Locate the cell with the specified text and output its [x, y] center coordinate. 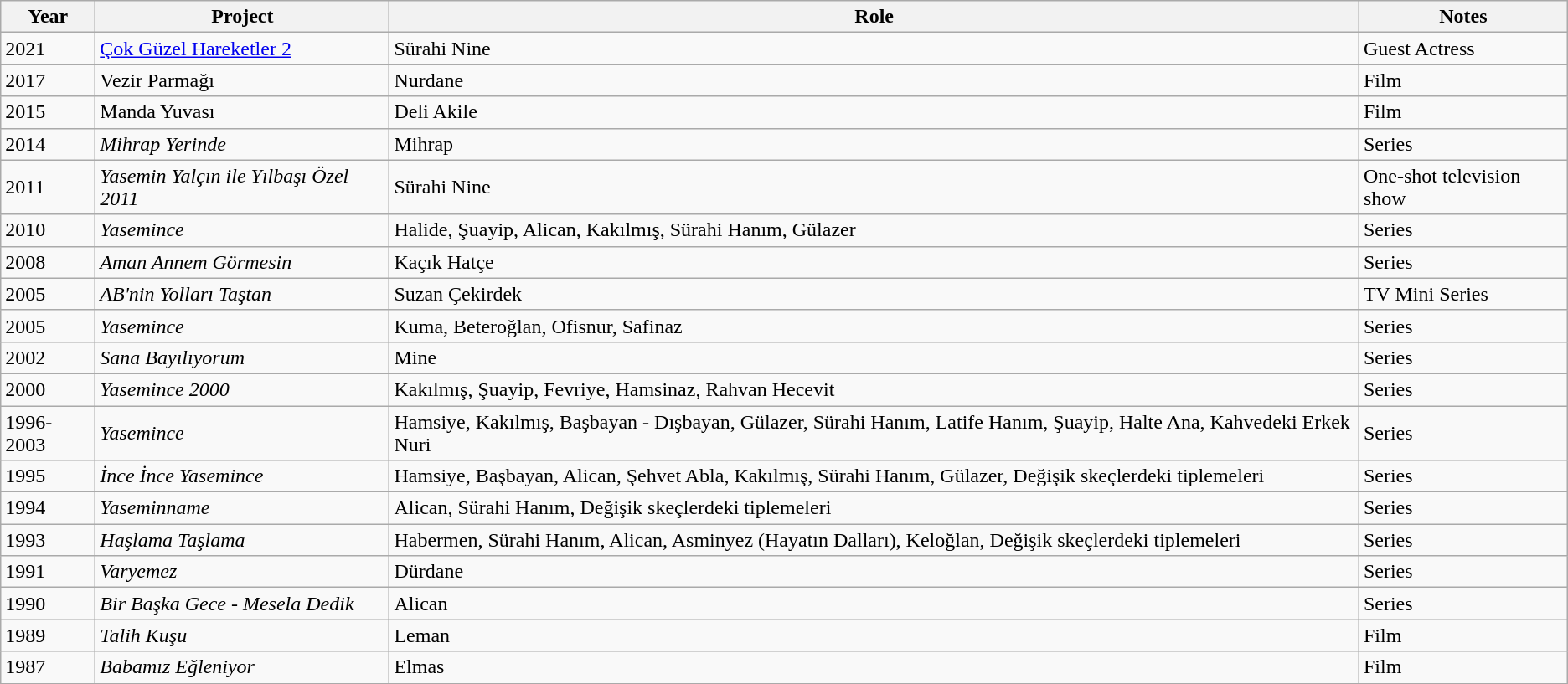
Talih Kuşu [243, 635]
Babamız Eğleniyor [243, 667]
2011 [49, 188]
Varyemez [243, 572]
2017 [49, 80]
Leman [874, 635]
One-shot television show [1462, 188]
Kuma, Beteroğlan, Ofisnur, Safinaz [874, 326]
Yasemince 2000 [243, 389]
1989 [49, 635]
Alican [874, 604]
Mine [874, 357]
Alican, Sürahi Hanım, Değişik skeçlerdeki tiplemeleri [874, 508]
Deli Akile [874, 112]
2014 [49, 144]
Hamsiye, Başbayan, Alican, Şehvet Abla, Kakılmış, Sürahi Hanım, Gülazer, Değişik skeçlerdeki tiplemeleri [874, 476]
Haşlama Taşlama [243, 540]
2010 [49, 230]
Dürdane [874, 572]
İnce İnce Yasemince [243, 476]
Halide, Şuayip, Alican, Kakılmış, Sürahi Hanım, Gülazer [874, 230]
Sana Bayılıyorum [243, 357]
TV Mini Series [1462, 294]
Manda Yuvası [243, 112]
2002 [49, 357]
Yasemin Yalçın ile Yılbaşı Özel 2011 [243, 188]
Project [243, 17]
Nurdane [874, 80]
2008 [49, 262]
Bir Başka Gece - Mesela Dedik [243, 604]
Hamsiye, Kakılmış, Başbayan - Dışbayan, Gülazer, Sürahi Hanım, Latife Hanım, Şuayip, Halte Ana, Kahvedeki Erkek Nuri [874, 432]
2021 [49, 49]
Role [874, 17]
1994 [49, 508]
AB'nin Yolları Taştan [243, 294]
Çok Güzel Hareketler 2 [243, 49]
1987 [49, 667]
Vezir Parmağı [243, 80]
Year [49, 17]
Elmas [874, 667]
Mihrap Yerinde [243, 144]
Suzan Çekirdek [874, 294]
Kakılmış, Şuayip, Fevriye, Hamsinaz, Rahvan Hecevit [874, 389]
Guest Actress [1462, 49]
Habermen, Sürahi Hanım, Alican, Asminyez (Hayatın Dalları), Keloğlan, Değişik skeçlerdeki tiplemeleri [874, 540]
Notes [1462, 17]
1991 [49, 572]
2000 [49, 389]
1995 [49, 476]
Kaçık Hatçe [874, 262]
Yaseminname [243, 508]
Aman Annem Görmesin [243, 262]
1993 [49, 540]
2015 [49, 112]
1990 [49, 604]
1996-2003 [49, 432]
Mihrap [874, 144]
